Return (X, Y) of the center of cell containing provided text 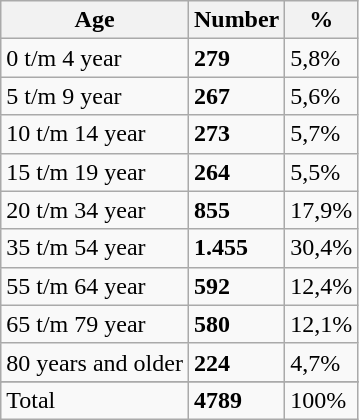
273 (236, 134)
12,1% (322, 324)
15 t/m 19 year (95, 172)
5,7% (322, 134)
5,6% (322, 96)
100% (322, 400)
Age (95, 20)
5,5% (322, 172)
264 (236, 172)
Number (236, 20)
1.455 (236, 248)
267 (236, 96)
4,7% (322, 362)
20 t/m 34 year (95, 210)
80 years and older (95, 362)
10 t/m 14 year (95, 134)
855 (236, 210)
Total (95, 400)
224 (236, 362)
12,4% (322, 286)
5 t/m 9 year (95, 96)
4789 (236, 400)
5,8% (322, 58)
17,9% (322, 210)
279 (236, 58)
0 t/m 4 year (95, 58)
% (322, 20)
592 (236, 286)
65 t/m 79 year (95, 324)
30,4% (322, 248)
580 (236, 324)
35 t/m 54 year (95, 248)
55 t/m 64 year (95, 286)
